From the cell containing the given text, extract its center point as (X, Y) coordinate. 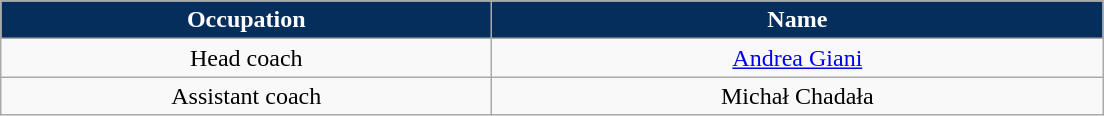
Assistant coach (246, 96)
Occupation (246, 20)
Michał Chadała (798, 96)
Head coach (246, 58)
Andrea Giani (798, 58)
Name (798, 20)
